Capture the cell that displays the provided text and extract its [X, Y] central coordinate. 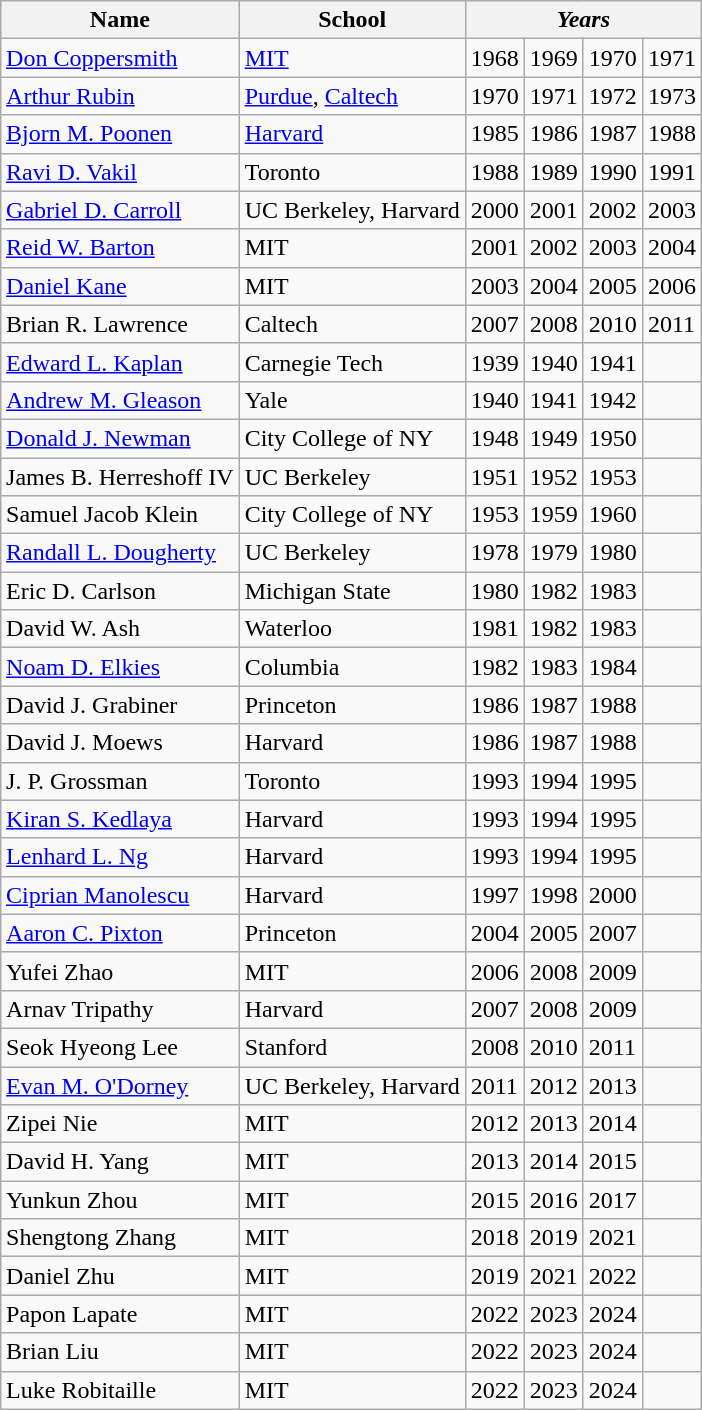
1960 [612, 515]
Kiran S. Kedlaya [120, 819]
Yufei Zhao [120, 971]
Columbia [352, 667]
1979 [554, 553]
1972 [612, 96]
1989 [554, 172]
1939 [494, 362]
Eric D. Carlson [120, 591]
Yunkun Zhou [120, 1200]
1985 [494, 134]
1950 [612, 438]
Seok Hyeong Lee [120, 1047]
Edward L. Kaplan [120, 362]
Daniel Kane [120, 286]
Carnegie Tech [352, 362]
Purdue, Caltech [352, 96]
1978 [494, 553]
Randall L. Dougherty [120, 553]
Daniel Zhu [120, 1276]
Ciprian Manolescu [120, 895]
Andrew M. Gleason [120, 400]
2018 [494, 1238]
Luke Robitaille [120, 1390]
Yale [352, 400]
1991 [672, 172]
Brian R. Lawrence [120, 324]
Arnav Tripathy [120, 1009]
Don Coppersmith [120, 58]
1981 [494, 629]
Zipei Nie [120, 1124]
Name [120, 20]
Waterloo [352, 629]
1984 [612, 667]
James B. Herreshoff IV [120, 477]
David H. Yang [120, 1162]
1969 [554, 58]
Lenhard L. Ng [120, 857]
School [352, 20]
1948 [494, 438]
Papon Lapate [120, 1314]
Caltech [352, 324]
1973 [672, 96]
Shengtong Zhang [120, 1238]
Gabriel D. Carroll [120, 210]
Donald J. Newman [120, 438]
Samuel Jacob Klein [120, 515]
Reid W. Barton [120, 248]
1951 [494, 477]
David J. Grabiner [120, 705]
1998 [554, 895]
Noam D. Elkies [120, 667]
Ravi D. Vakil [120, 172]
2016 [554, 1200]
1959 [554, 515]
David J. Moews [120, 743]
Bjorn M. Poonen [120, 134]
Years [583, 20]
2017 [612, 1200]
1949 [554, 438]
1968 [494, 58]
Evan M. O'Dorney [120, 1085]
Aaron C. Pixton [120, 933]
Arthur Rubin [120, 96]
1942 [612, 400]
1990 [612, 172]
J. P. Grossman [120, 781]
1952 [554, 477]
Michigan State [352, 591]
1997 [494, 895]
David W. Ash [120, 629]
Stanford [352, 1047]
Brian Liu [120, 1352]
